Determine the (X, Y) coordinate at the center of the cell enclosing the given text.  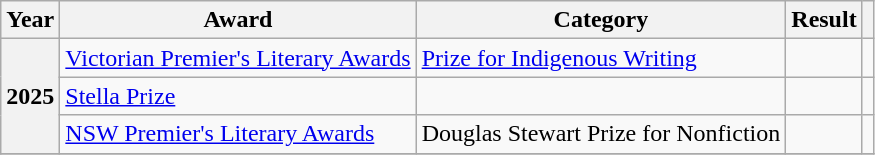
Year (30, 20)
Victorian Premier's Literary Awards (238, 58)
Category (601, 20)
Award (238, 20)
NSW Premier's Literary Awards (238, 134)
Stella Prize (238, 96)
Douglas Stewart Prize for Nonfiction (601, 134)
Prize for Indigenous Writing (601, 58)
Result (824, 20)
2025 (30, 96)
